From the cell containing the given text, extract its center point as [X, Y] coordinate. 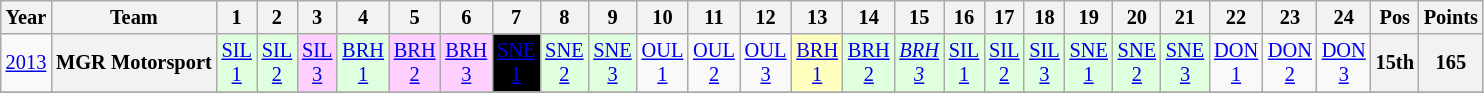
OUL3 [766, 63]
DON1 [1236, 63]
10 [663, 17]
9 [612, 17]
21 [1185, 17]
OUL2 [714, 63]
15 [920, 17]
6 [466, 17]
11 [714, 17]
165 [1451, 63]
1 [237, 17]
2 [277, 17]
DON3 [1344, 63]
8 [564, 17]
16 [964, 17]
14 [869, 17]
2013 [26, 63]
3 [317, 17]
18 [1044, 17]
22 [1236, 17]
7 [516, 17]
19 [1089, 17]
12 [766, 17]
23 [1290, 17]
24 [1344, 17]
OUL1 [663, 63]
MGR Motorsport [134, 63]
Year [26, 17]
17 [1004, 17]
Team [134, 17]
15th [1395, 63]
4 [363, 17]
DON2 [1290, 63]
5 [415, 17]
Points [1451, 17]
20 [1137, 17]
13 [817, 17]
Pos [1395, 17]
